Return the (X, Y) coordinate for the center point of the cell that contains the specified text.  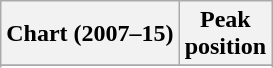
Peakposition (225, 34)
Chart (2007–15) (90, 34)
